From the cell containing the given text, extract its center point as [x, y] coordinate. 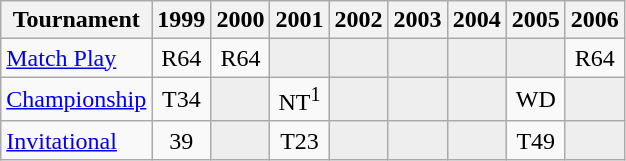
T34 [182, 100]
1999 [182, 20]
2006 [594, 20]
2003 [418, 20]
WD [536, 100]
T23 [300, 140]
Championship [76, 100]
NT1 [300, 100]
Tournament [76, 20]
39 [182, 140]
Invitational [76, 140]
2001 [300, 20]
2002 [358, 20]
2000 [240, 20]
Match Play [76, 58]
T49 [536, 140]
2004 [476, 20]
2005 [536, 20]
